For the text-containing cell, return its midpoint in [X, Y] coordinate format. 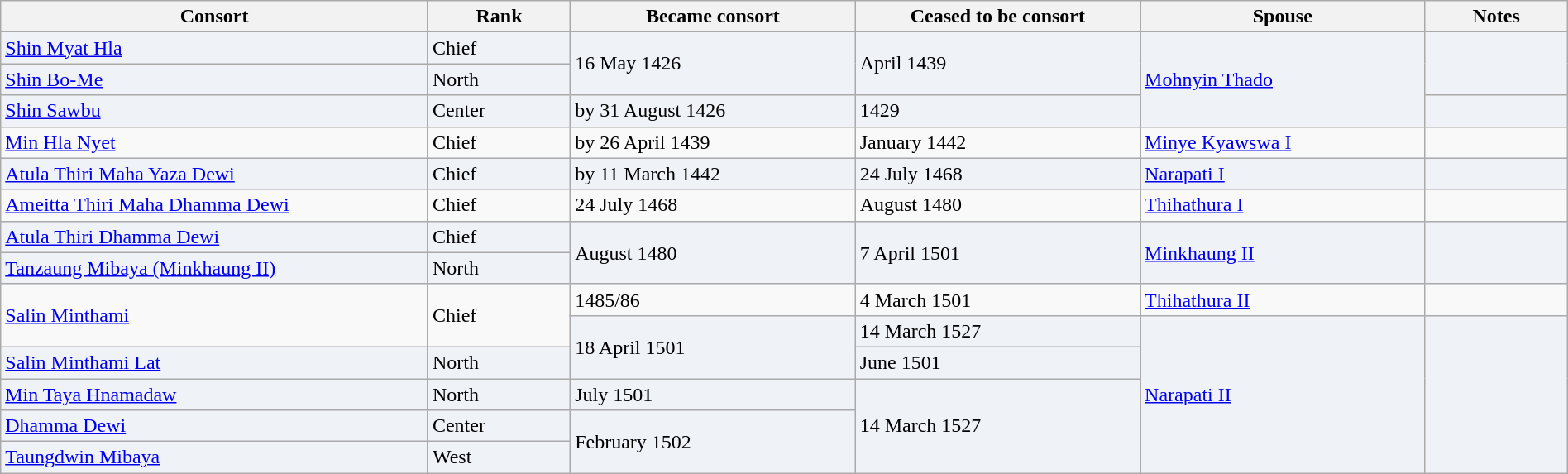
Narapati II [1283, 394]
Taungdwin Mibaya [215, 457]
1429 [997, 111]
Narapati I [1283, 174]
Ameitta Thiri Maha Dhamma Dewi [215, 205]
by 11 March 1442 [713, 174]
Min Taya Hnamadaw [215, 395]
Min Hla Nyet [215, 142]
July 1501 [713, 395]
Spouse [1283, 17]
April 1439 [997, 64]
Thihathura II [1283, 299]
February 1502 [713, 442]
Atula Thiri Dhamma Dewi [215, 237]
Atula Thiri Maha Yaza Dewi [215, 174]
Tanzaung Mibaya (Minkhaung II) [215, 268]
West [499, 457]
Shin Sawbu [215, 111]
Ceased to be consort [997, 17]
1485/86 [713, 299]
June 1501 [997, 362]
Became consort [713, 17]
Thihathura I [1283, 205]
Minye Kyawswa I [1283, 142]
Notes [1496, 17]
16 May 1426 [713, 64]
7 April 1501 [997, 252]
Dhamma Dewi [215, 426]
Shin Myat Hla [215, 48]
January 1442 [997, 142]
4 March 1501 [997, 299]
Consort [215, 17]
Mohnyin Thado [1283, 79]
Minkhaung II [1283, 252]
by 31 August 1426 [713, 111]
Shin Bo-Me [215, 79]
Salin Minthami [215, 315]
by 26 April 1439 [713, 142]
Rank [499, 17]
Salin Minthami Lat [215, 362]
18 April 1501 [713, 347]
